Determine the [x, y] coordinate at the center of the cell enclosing the given text.  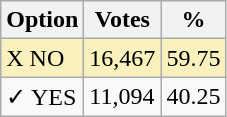
Option [42, 20]
% [194, 20]
✓ YES [42, 97]
59.75 [194, 58]
X NO [42, 58]
11,094 [122, 97]
16,467 [122, 58]
40.25 [194, 97]
Votes [122, 20]
